Return (x, y) of the center of cell containing provided text 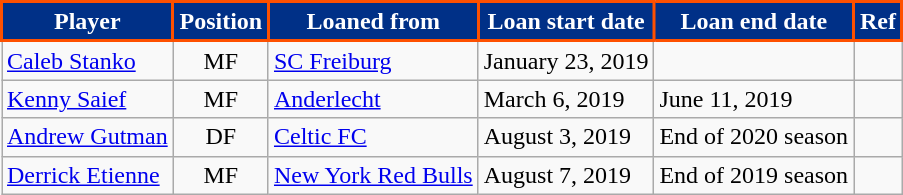
Ref (878, 22)
Caleb Stanko (88, 60)
Kenny Saief (88, 99)
January 23, 2019 (566, 60)
Derrick Etienne (88, 175)
New York Red Bulls (373, 175)
Player (88, 22)
DF (220, 137)
SC Freiburg (373, 60)
Position (220, 22)
Loaned from (373, 22)
Loan start date (566, 22)
March 6, 2019 (566, 99)
August 7, 2019 (566, 175)
Anderlecht (373, 99)
End of 2020 season (754, 137)
Andrew Gutman (88, 137)
June 11, 2019 (754, 99)
Celtic FC (373, 137)
Loan end date (754, 22)
End of 2019 season (754, 175)
August 3, 2019 (566, 137)
